Return the (x, y) coordinate for the center point of the cell that contains the specified text.  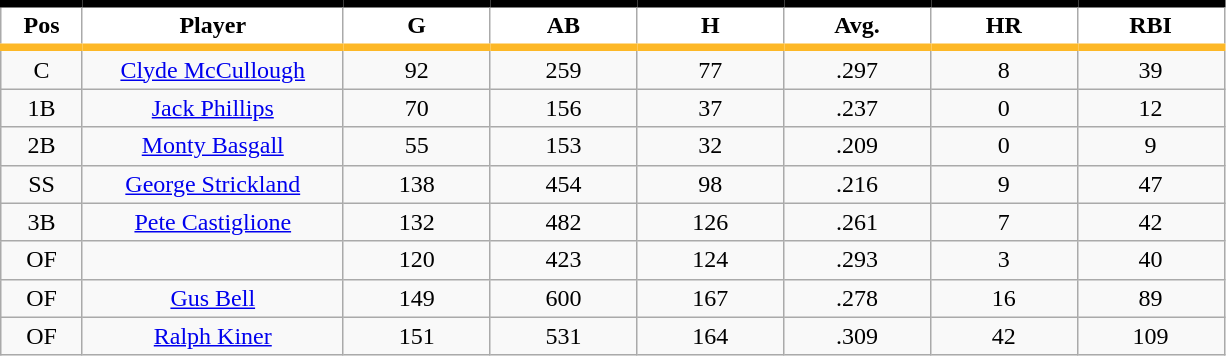
Ralph Kiner (212, 336)
77 (710, 68)
AB (564, 26)
47 (1150, 184)
482 (564, 222)
H (710, 26)
37 (710, 108)
G (416, 26)
70 (416, 108)
Avg. (858, 26)
Clyde McCullough (212, 68)
156 (564, 108)
138 (416, 184)
HR (1004, 26)
153 (564, 146)
39 (1150, 68)
124 (710, 260)
Monty Basgall (212, 146)
8 (1004, 68)
126 (710, 222)
C (42, 68)
98 (710, 184)
3 (1004, 260)
89 (1150, 298)
.216 (858, 184)
1B (42, 108)
.293 (858, 260)
7 (1004, 222)
55 (416, 146)
167 (710, 298)
Pos (42, 26)
120 (416, 260)
2B (42, 146)
George Strickland (212, 184)
132 (416, 222)
149 (416, 298)
600 (564, 298)
.209 (858, 146)
3B (42, 222)
454 (564, 184)
531 (564, 336)
109 (1150, 336)
Jack Phillips (212, 108)
.278 (858, 298)
.261 (858, 222)
Pete Castiglione (212, 222)
.297 (858, 68)
16 (1004, 298)
92 (416, 68)
Player (212, 26)
32 (710, 146)
RBI (1150, 26)
151 (416, 336)
259 (564, 68)
Gus Bell (212, 298)
SS (42, 184)
164 (710, 336)
12 (1150, 108)
423 (564, 260)
40 (1150, 260)
.309 (858, 336)
.237 (858, 108)
